Locate the cell with the specified text and output its [x, y] center coordinate. 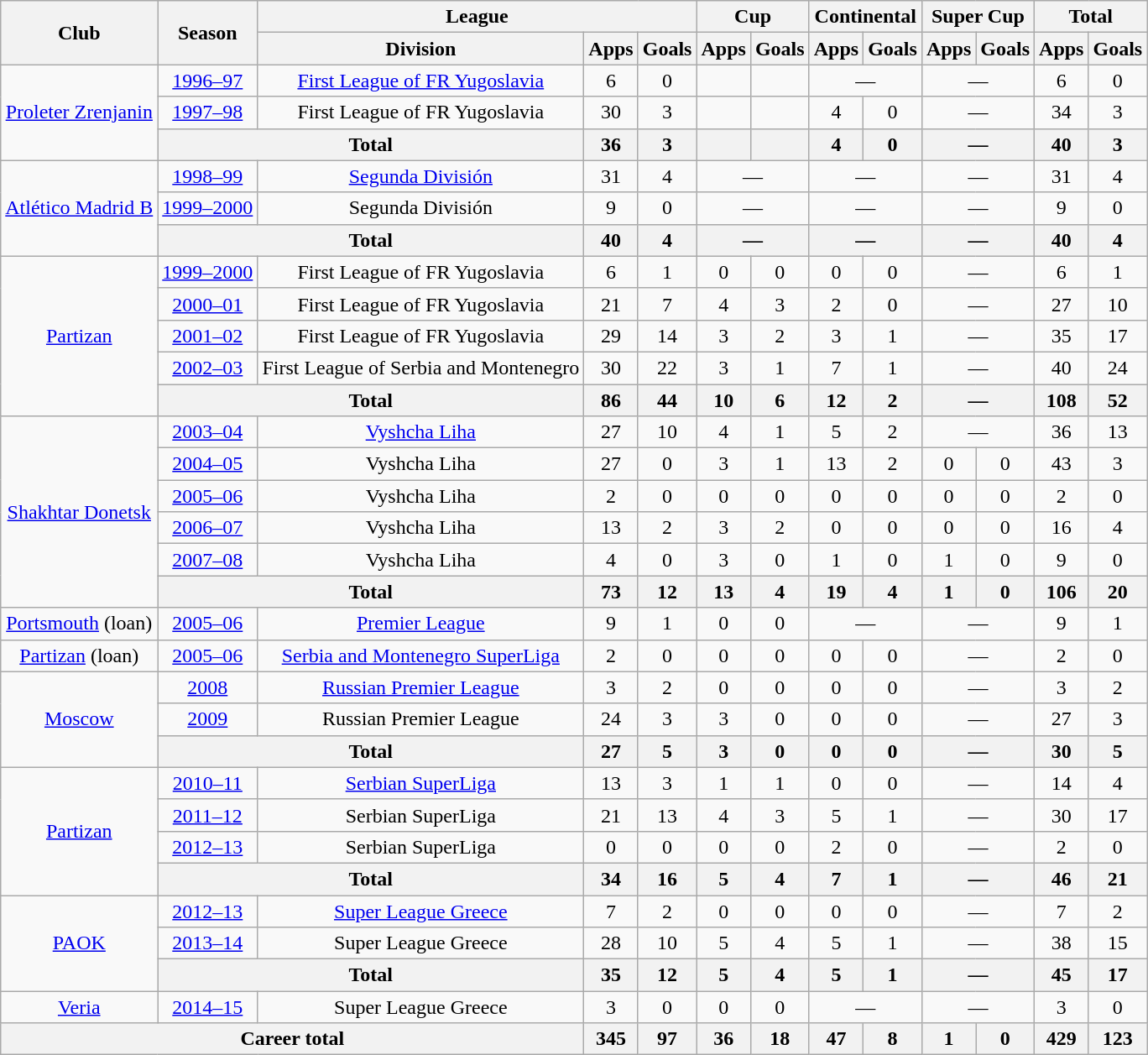
15 [1118, 943]
2013–14 [208, 943]
52 [1118, 400]
2010–11 [208, 783]
2006–07 [208, 528]
Moscow [79, 719]
PAOK [79, 943]
1996–97 [208, 81]
2004–05 [208, 464]
28 [611, 943]
45 [1062, 975]
73 [611, 592]
Premier League [421, 624]
20 [1118, 592]
2008 [208, 687]
Continental [865, 17]
Portsmouth (loan) [79, 624]
Cup [753, 17]
8 [893, 1039]
22 [667, 368]
108 [1062, 400]
19 [836, 592]
Club [79, 33]
Season [208, 33]
Partizan (loan) [79, 655]
2002–03 [208, 368]
1997–98 [208, 112]
1998–99 [208, 176]
106 [1062, 592]
Veria [79, 1007]
League [477, 17]
2009 [208, 719]
2007–08 [208, 560]
2003–04 [208, 432]
29 [611, 336]
Super Cup [978, 17]
2001–02 [208, 336]
Atlético Madrid B [79, 208]
Shakhtar Donetsk [79, 512]
345 [611, 1039]
Serbia and Montenegro SuperLiga [421, 655]
38 [1062, 943]
97 [667, 1039]
Career total [292, 1039]
86 [611, 400]
43 [1062, 464]
429 [1062, 1039]
2000–01 [208, 304]
46 [1062, 879]
2014–15 [208, 1007]
Division [421, 49]
2011–12 [208, 815]
Proleter Zrenjanin [79, 112]
44 [667, 400]
47 [836, 1039]
18 [780, 1039]
123 [1118, 1039]
First League of Serbia and Montenegro [421, 368]
